Find where the given text appears and provide that cell's center as [x, y] coordinate. 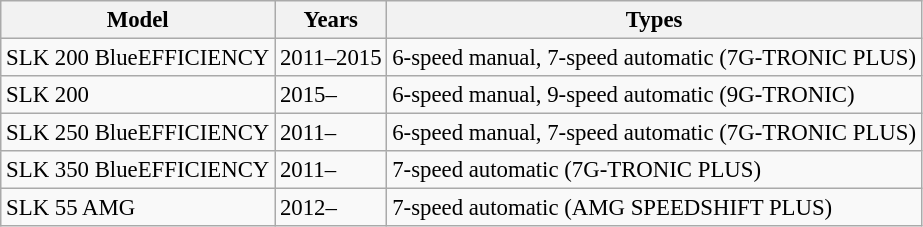
2011–2015 [331, 58]
7-speed automatic (7G-TRONIC PLUS) [654, 170]
Types [654, 20]
2012– [331, 208]
SLK 250 BlueEFFICIENCY [138, 133]
SLK 55 AMG [138, 208]
SLK 200 [138, 95]
6-speed manual, 9-speed automatic (9G-TRONIC) [654, 95]
SLK 350 BlueEFFICIENCY [138, 170]
Years [331, 20]
Model [138, 20]
SLK 200 BlueEFFICIENCY [138, 58]
2015– [331, 95]
7-speed automatic (AMG SPEEDSHIFT PLUS) [654, 208]
